Scan for the cell matching the given text and deliver its (X, Y) coordinate at center. 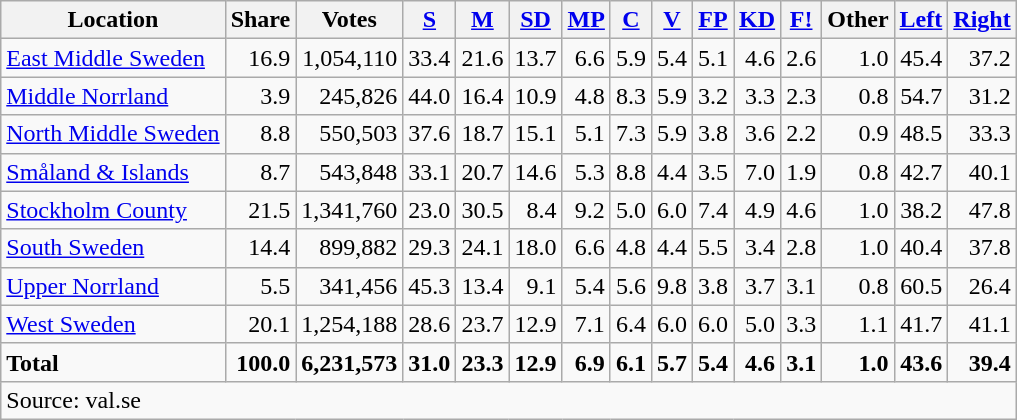
3.9 (260, 96)
23.3 (482, 362)
Votes (350, 20)
3.2 (714, 96)
23.0 (430, 210)
21.6 (482, 58)
3.6 (758, 134)
5.6 (630, 286)
38.2 (921, 210)
7.4 (714, 210)
245,826 (350, 96)
39.4 (982, 362)
North Middle Sweden (113, 134)
6.4 (630, 324)
1,254,188 (350, 324)
6,231,573 (350, 362)
341,456 (350, 286)
8.3 (630, 96)
29.3 (430, 248)
V (672, 20)
31.2 (982, 96)
7.3 (630, 134)
6.9 (586, 362)
21.5 (260, 210)
47.8 (982, 210)
1,054,110 (350, 58)
60.5 (921, 286)
24.1 (482, 248)
KD (758, 20)
7.1 (586, 324)
100.0 (260, 362)
14.4 (260, 248)
Source: val.se (508, 400)
550,503 (350, 134)
16.9 (260, 58)
East Middle Sweden (113, 58)
M (482, 20)
3.5 (714, 172)
37.2 (982, 58)
33.1 (430, 172)
1.9 (802, 172)
C (630, 20)
18.0 (536, 248)
899,882 (350, 248)
43.6 (921, 362)
South Sweden (113, 248)
33.4 (430, 58)
54.7 (921, 96)
26.4 (982, 286)
10.9 (536, 96)
6.1 (630, 362)
MP (586, 20)
FP (714, 20)
Middle Norrland (113, 96)
Småland & Islands (113, 172)
20.1 (260, 324)
F! (802, 20)
9.2 (586, 210)
2.3 (802, 96)
41.1 (982, 324)
Location (113, 20)
44.0 (430, 96)
31.0 (430, 362)
1,341,760 (350, 210)
41.7 (921, 324)
Right (982, 20)
23.7 (482, 324)
40.1 (982, 172)
7.0 (758, 172)
18.7 (482, 134)
13.4 (482, 286)
SD (536, 20)
45.4 (921, 58)
16.4 (482, 96)
Share (260, 20)
37.8 (982, 248)
9.8 (672, 286)
9.1 (536, 286)
2.2 (802, 134)
Left (921, 20)
5.3 (586, 172)
Stockholm County (113, 210)
8.4 (536, 210)
37.6 (430, 134)
2.8 (802, 248)
20.7 (482, 172)
S (430, 20)
30.5 (482, 210)
8.7 (260, 172)
40.4 (921, 248)
42.7 (921, 172)
45.3 (430, 286)
3.4 (758, 248)
5.7 (672, 362)
3.7 (758, 286)
33.3 (982, 134)
0.9 (858, 134)
28.6 (430, 324)
4.9 (758, 210)
14.6 (536, 172)
13.7 (536, 58)
Total (113, 362)
48.5 (921, 134)
543,848 (350, 172)
Upper Norrland (113, 286)
West Sweden (113, 324)
Other (858, 20)
15.1 (536, 134)
2.6 (802, 58)
1.1 (858, 324)
